Find where the given text appears and provide that cell's center as [x, y] coordinate. 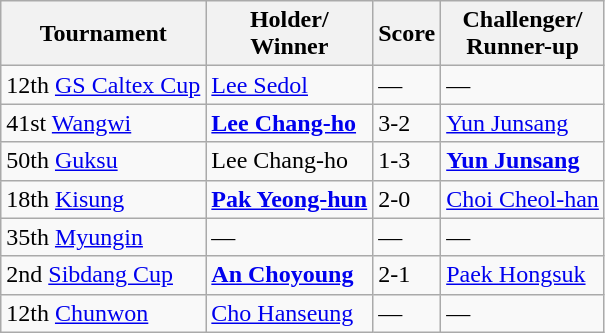
Cho Hanseung [290, 313]
1-3 [407, 161]
Tournament [104, 34]
12th GS Caltex Cup [104, 85]
Paek Hongsuk [523, 275]
41st Wangwi [104, 123]
50th Guksu [104, 161]
2-1 [407, 275]
Choi Cheol-han [523, 199]
18th Kisung [104, 199]
35th Myungin [104, 237]
12th Chunwon [104, 313]
2-0 [407, 199]
Score [407, 34]
An Choyoung [290, 275]
Lee Sedol [290, 85]
Holder/Winner [290, 34]
Challenger/Runner-up [523, 34]
Pak Yeong-hun [290, 199]
3-2 [407, 123]
2nd Sibdang Cup [104, 275]
